Search for the cell housing the specified text and yield its [x, y] center coordinate. 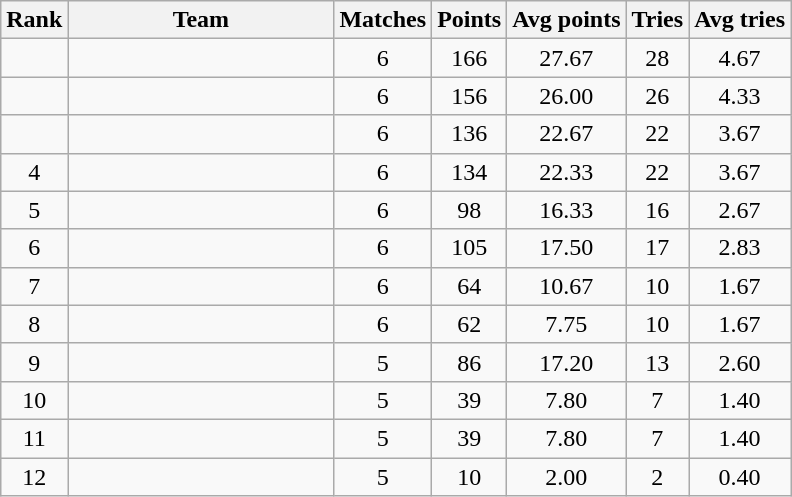
22.67 [566, 134]
156 [470, 96]
26.00 [566, 96]
136 [470, 134]
2.60 [740, 362]
134 [470, 172]
Matches [383, 20]
12 [34, 477]
8 [34, 324]
62 [470, 324]
7.75 [566, 324]
98 [470, 210]
0.40 [740, 477]
17.50 [566, 248]
4.33 [740, 96]
27.67 [566, 58]
9 [34, 362]
86 [470, 362]
Avg points [566, 20]
16 [658, 210]
17 [658, 248]
Tries [658, 20]
2 [658, 477]
2.67 [740, 210]
2.00 [566, 477]
Points [470, 20]
10.67 [566, 286]
16.33 [566, 210]
11 [34, 438]
26 [658, 96]
22.33 [566, 172]
64 [470, 286]
2.83 [740, 248]
166 [470, 58]
17.20 [566, 362]
4.67 [740, 58]
Avg tries [740, 20]
28 [658, 58]
4 [34, 172]
13 [658, 362]
105 [470, 248]
Rank [34, 20]
Team [201, 20]
